For the text-containing cell, return its midpoint in [X, Y] coordinate format. 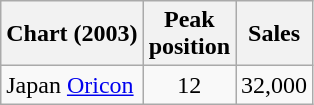
12 [189, 85]
Peakposition [189, 34]
Japan Oricon [72, 85]
32,000 [274, 85]
Chart (2003) [72, 34]
Sales [274, 34]
